Return [x, y] of the center of cell containing provided text 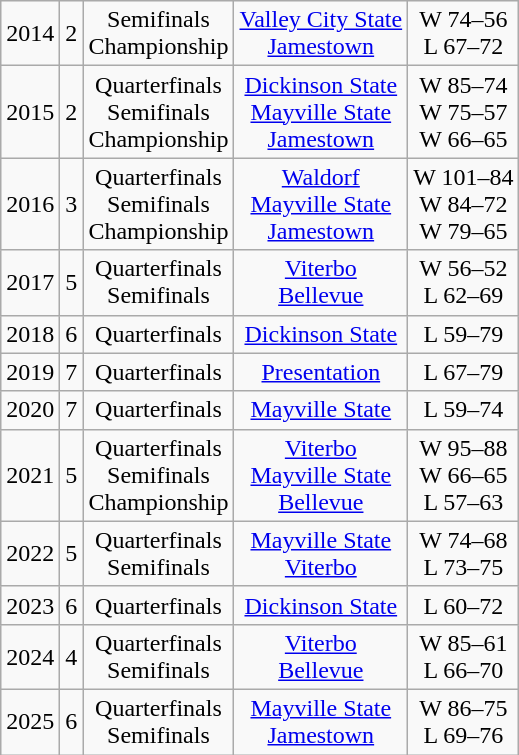
2017 [30, 282]
2021 [30, 475]
W 85–74 W 75–57W 66–65 [464, 112]
2024 [30, 656]
W 56–52L 62–69 [464, 282]
Mayville StateJamestown [321, 722]
W 86–75L 69–76 [464, 722]
2019 [30, 372]
W 95–88W 66–65L 57–63 [464, 475]
2025 [30, 722]
3 [72, 204]
2018 [30, 334]
2014 [30, 34]
W 74–68L 73–75 [464, 554]
Dickinson StateMayville StateJamestown [321, 112]
4 [72, 656]
L 67–79 [464, 372]
2022 [30, 554]
2015 [30, 112]
Mayville StateViterbo [321, 554]
SemifinalsChampionship [158, 34]
2016 [30, 204]
L 59–74 [464, 410]
W 101–84W 84–72W 79–65 [464, 204]
W 85–61L 66–70 [464, 656]
Valley City StateJamestown [321, 34]
2020 [30, 410]
W 74–56L 67–72 [464, 34]
WaldorfMayville StateJamestown [321, 204]
ViterboMayville StateBellevue [321, 475]
2023 [30, 605]
Mayville State [321, 410]
L 60–72 [464, 605]
Presentation [321, 372]
L 59–79 [464, 334]
